Return the [x, y] coordinate for the center point of the cell that contains the specified text.  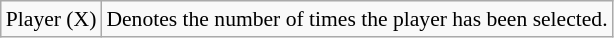
Denotes the number of times the player has been selected. [356, 19]
Player (X) [52, 19]
